Return the (x, y) coordinate for the center point of the cell that contains the specified text.  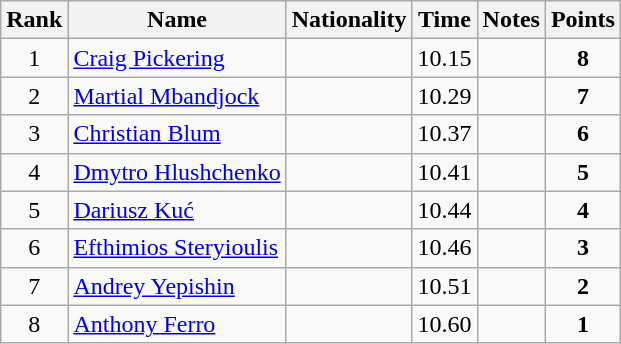
Points (582, 20)
10.51 (444, 286)
Efthimios Steryioulis (177, 248)
Notes (511, 20)
Andrey Yepishin (177, 286)
10.29 (444, 96)
Christian Blum (177, 134)
10.37 (444, 134)
Martial Mbandjock (177, 96)
10.15 (444, 58)
Name (177, 20)
Craig Pickering (177, 58)
Dmytro Hlushchenko (177, 172)
10.44 (444, 210)
Anthony Ferro (177, 324)
Dariusz Kuć (177, 210)
Nationality (349, 20)
10.41 (444, 172)
10.60 (444, 324)
10.46 (444, 248)
Rank (34, 20)
Time (444, 20)
